Find where the given text appears and provide that cell's center as (X, Y) coordinate. 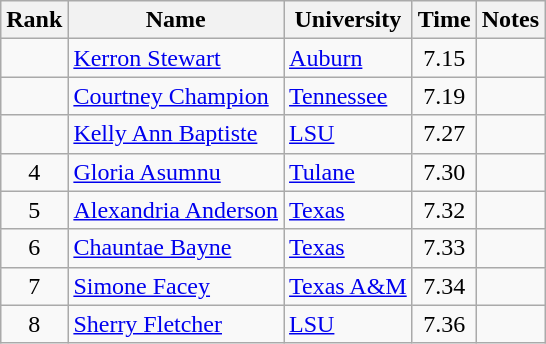
7.30 (444, 172)
Tulane (348, 172)
5 (34, 210)
Alexandria Anderson (176, 210)
7.36 (444, 324)
7.19 (444, 96)
7 (34, 286)
University (348, 20)
Texas A&M (348, 286)
Chauntae Bayne (176, 248)
4 (34, 172)
8 (34, 324)
Rank (34, 20)
Kelly Ann Baptiste (176, 134)
Notes (510, 20)
7.27 (444, 134)
Kerron Stewart (176, 58)
Auburn (348, 58)
Time (444, 20)
7.15 (444, 58)
Sherry Fletcher (176, 324)
7.34 (444, 286)
Simone Facey (176, 286)
7.32 (444, 210)
Gloria Asumnu (176, 172)
Courtney Champion (176, 96)
6 (34, 248)
7.33 (444, 248)
Name (176, 20)
Tennessee (348, 96)
